Find where the given text appears and provide that cell's center as (X, Y) coordinate. 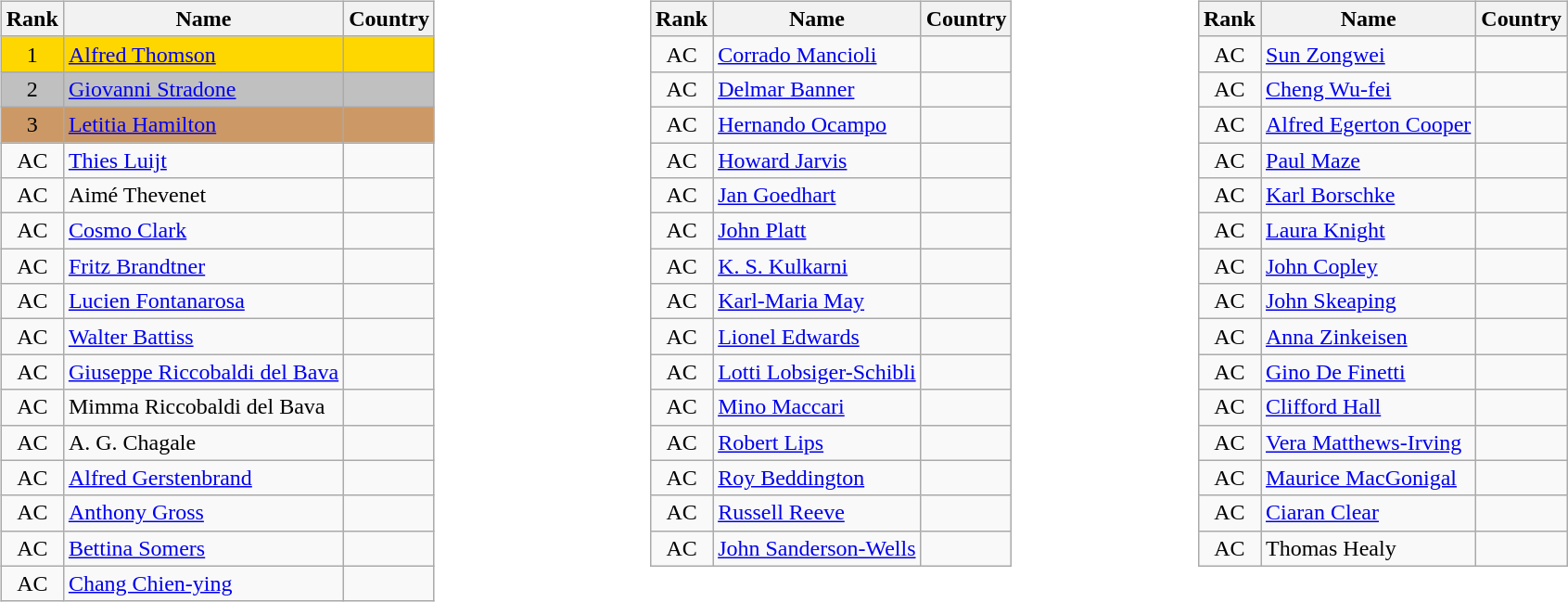
Fritz Brandtner (203, 266)
Delmar Banner (818, 89)
Alfred Thomson (203, 54)
Maurice MacGonigal (1369, 478)
Thies Luijt (203, 160)
Chang Chien-ying (203, 583)
Laura Knight (1369, 231)
2 (32, 89)
Mimma Riccobaldi del Bava (203, 407)
Cheng Wu-fei (1369, 89)
Jan Goedhart (818, 196)
Russell Reeve (818, 513)
Mino Maccari (818, 407)
Bettina Somers (203, 548)
K. S. Kulkarni (818, 266)
Alfred Egerton Cooper (1369, 124)
Karl Borschke (1369, 196)
Giuseppe Riccobaldi del Bava (203, 372)
Cosmo Clark (203, 231)
Gino De Finetti (1369, 372)
Karl-Maria May (818, 301)
John Sanderson-Wells (818, 548)
Aimé Thevenet (203, 196)
A. G. Chagale (203, 442)
John Skeaping (1369, 301)
Corrado Mancioli (818, 54)
Alfred Gerstenbrand (203, 478)
Letitia Hamilton (203, 124)
Lucien Fontanarosa (203, 301)
Anthony Gross (203, 513)
Ciaran Clear (1369, 513)
Paul Maze (1369, 160)
Hernando Ocampo (818, 124)
Sun Zongwei (1369, 54)
Lionel Edwards (818, 337)
Robert Lips (818, 442)
1 (32, 54)
Giovanni Stradone (203, 89)
Roy Beddington (818, 478)
Vera Matthews-Irving (1369, 442)
Thomas Healy (1369, 548)
John Copley (1369, 266)
Lotti Lobsiger-Schibli (818, 372)
Anna Zinkeisen (1369, 337)
Howard Jarvis (818, 160)
John Platt (818, 231)
3 (32, 124)
Walter Battiss (203, 337)
Clifford Hall (1369, 407)
